Capture the cell that displays the provided text and extract its [x, y] central coordinate. 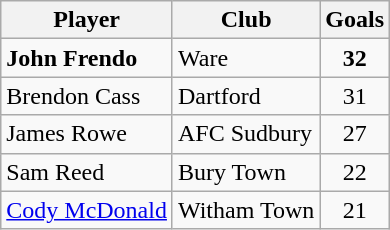
Player [87, 20]
21 [355, 210]
27 [355, 134]
Cody McDonald [87, 210]
Witham Town [246, 210]
Sam Reed [87, 172]
Bury Town [246, 172]
Club [246, 20]
31 [355, 96]
Ware [246, 58]
Goals [355, 20]
AFC Sudbury [246, 134]
22 [355, 172]
Dartford [246, 96]
John Frendo [87, 58]
32 [355, 58]
James Rowe [87, 134]
Brendon Cass [87, 96]
